Pinpoint the cell where the given text exists, returning its [x, y] midpoint coordinate. 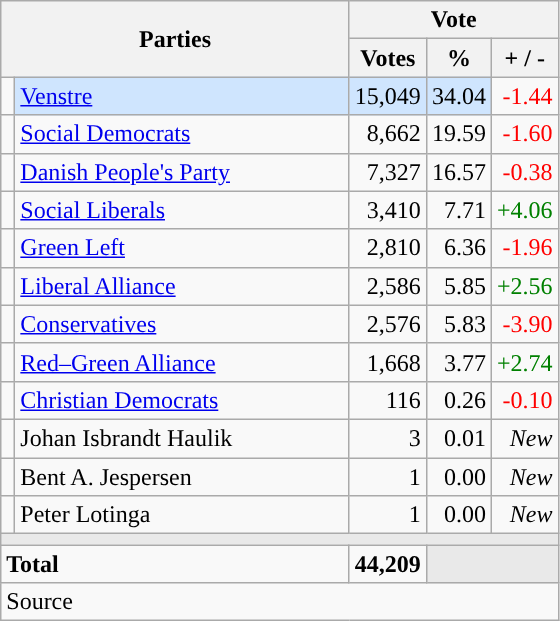
3 [388, 438]
Social Liberals [182, 210]
116 [388, 400]
Parties [176, 39]
5.83 [458, 324]
5.85 [458, 286]
19.59 [458, 134]
15,049 [388, 96]
Bent A. Jespersen [182, 477]
Votes [388, 58]
Conservatives [182, 324]
Venstre [182, 96]
-1.60 [524, 134]
34.04 [458, 96]
Christian Democrats [182, 400]
6.36 [458, 248]
2,810 [388, 248]
Total [176, 564]
Vote [454, 20]
Source [280, 602]
7,327 [388, 172]
% [458, 58]
Red–Green Alliance [182, 362]
-3.90 [524, 324]
8,662 [388, 134]
Johan Isbrandt Haulik [182, 438]
0.01 [458, 438]
-0.10 [524, 400]
2,576 [388, 324]
2,586 [388, 286]
Danish People's Party [182, 172]
1,668 [388, 362]
Green Left [182, 248]
3.77 [458, 362]
16.57 [458, 172]
+ / - [524, 58]
+2.56 [524, 286]
Liberal Alliance [182, 286]
-1.44 [524, 96]
7.71 [458, 210]
+2.74 [524, 362]
Social Democrats [182, 134]
3,410 [388, 210]
+4.06 [524, 210]
Peter Lotinga [182, 515]
-1.96 [524, 248]
44,209 [388, 564]
0.26 [458, 400]
-0.38 [524, 172]
